Capture the cell that displays the provided text and extract its (X, Y) central coordinate. 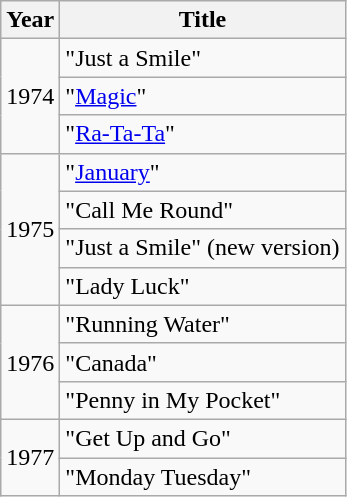
"Just a Smile" (new version) (202, 248)
1975 (30, 229)
1977 (30, 457)
"January" (202, 172)
"Magic" (202, 96)
"Lady Luck" (202, 286)
Year (30, 20)
"Running Water" (202, 324)
Title (202, 20)
1976 (30, 362)
"Ra-Ta-Ta" (202, 134)
1974 (30, 96)
"Penny in My Pocket" (202, 400)
"Canada" (202, 362)
"Just a Smile" (202, 58)
"Call Me Round" (202, 210)
"Get Up and Go" (202, 438)
"Monday Tuesday" (202, 477)
